Return the [x, y] coordinate for the center point of the cell that contains the specified text.  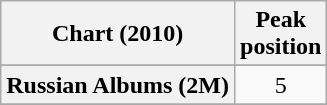
Russian Albums (2M) [118, 85]
5 [281, 85]
Peakposition [281, 34]
Chart (2010) [118, 34]
